Scan for the cell matching the given text and deliver its (x, y) coordinate at center. 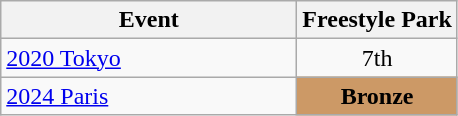
2020 Tokyo (149, 58)
Freestyle Park (378, 20)
Event (149, 20)
2024 Paris (149, 96)
Bronze (378, 96)
7th (378, 58)
